Scan for the cell matching the given text and deliver its [X, Y] coordinate at center. 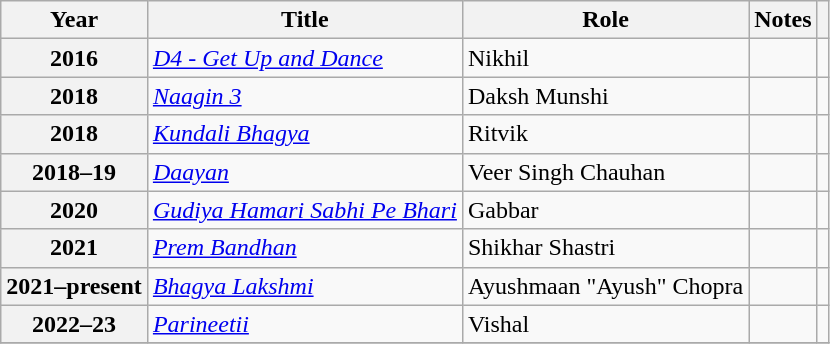
2022–23 [74, 324]
Daksh Munshi [605, 96]
Shikhar Shastri [605, 248]
Vishal [605, 324]
Title [304, 20]
Nikhil [605, 58]
Bhagya Lakshmi [304, 286]
2016 [74, 58]
Notes [783, 20]
Veer Singh Chauhan [605, 172]
2021 [74, 248]
D4 - Get Up and Dance [304, 58]
Role [605, 20]
Gudiya Hamari Sabhi Pe Bhari [304, 210]
Prem Bandhan [304, 248]
2018–19 [74, 172]
Parineetii [304, 324]
Ayushmaan "Ayush" Chopra [605, 286]
Ritvik [605, 134]
Daayan [304, 172]
Gabbar [605, 210]
Kundali Bhagya [304, 134]
2020 [74, 210]
Naagin 3 [304, 96]
2021–present [74, 286]
Year [74, 20]
